Scan for the cell matching the given text and deliver its (X, Y) coordinate at center. 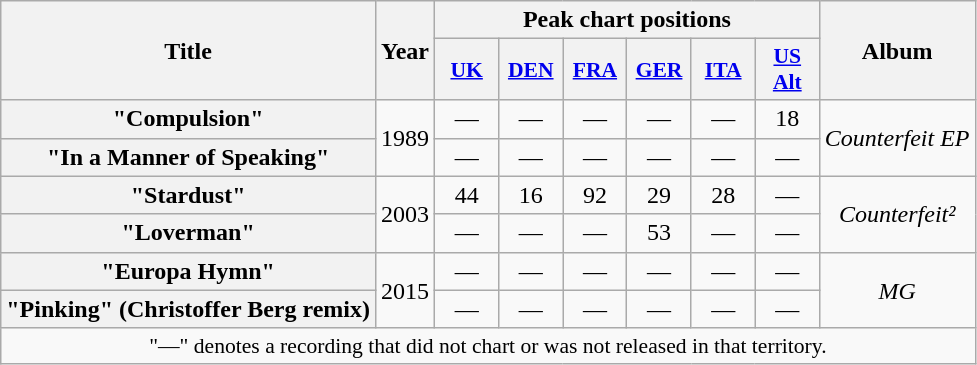
Year (406, 50)
Counterfeit² (897, 214)
"Loverman" (188, 233)
UK (467, 70)
USAlt (787, 70)
"—" denotes a recording that did not chart or was not released in that territory. (488, 346)
53 (659, 233)
1989 (406, 138)
FRA (595, 70)
Counterfeit EP (897, 138)
"Pinking" (Christoffer Berg remix) (188, 309)
ITA (723, 70)
18 (787, 119)
2003 (406, 214)
Title (188, 50)
"Stardust" (188, 195)
92 (595, 195)
"In a Manner of Speaking" (188, 157)
28 (723, 195)
Album (897, 50)
16 (531, 195)
GER (659, 70)
29 (659, 195)
"Compulsion" (188, 119)
DEN (531, 70)
Peak chart positions (628, 20)
44 (467, 195)
"Europa Hymn" (188, 271)
MG (897, 290)
2015 (406, 290)
